Determine the [x, y] coordinate at the center of the cell enclosing the given text.  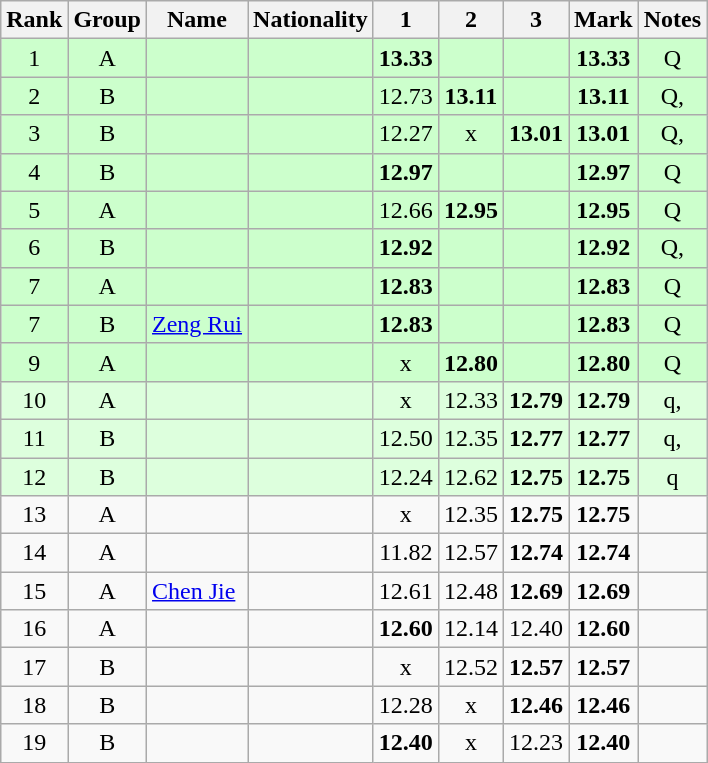
19 [34, 743]
5 [34, 210]
Chen Jie [198, 591]
Nationality [311, 20]
4 [34, 172]
11.82 [406, 553]
Notes [672, 20]
9 [34, 362]
12.33 [470, 400]
15 [34, 591]
Zeng Rui [198, 324]
12.61 [406, 591]
12.28 [406, 705]
Rank [34, 20]
12.14 [470, 629]
12.66 [406, 210]
Mark [603, 20]
14 [34, 553]
12 [34, 477]
17 [34, 667]
16 [34, 629]
11 [34, 438]
12.48 [470, 591]
q [672, 477]
12.52 [470, 667]
6 [34, 248]
Name [198, 20]
10 [34, 400]
12.27 [406, 134]
12.50 [406, 438]
13 [34, 515]
12.62 [470, 477]
12.24 [406, 477]
12.23 [536, 743]
12.73 [406, 96]
18 [34, 705]
Group [108, 20]
